Search for the cell housing the specified text and yield its (x, y) center coordinate. 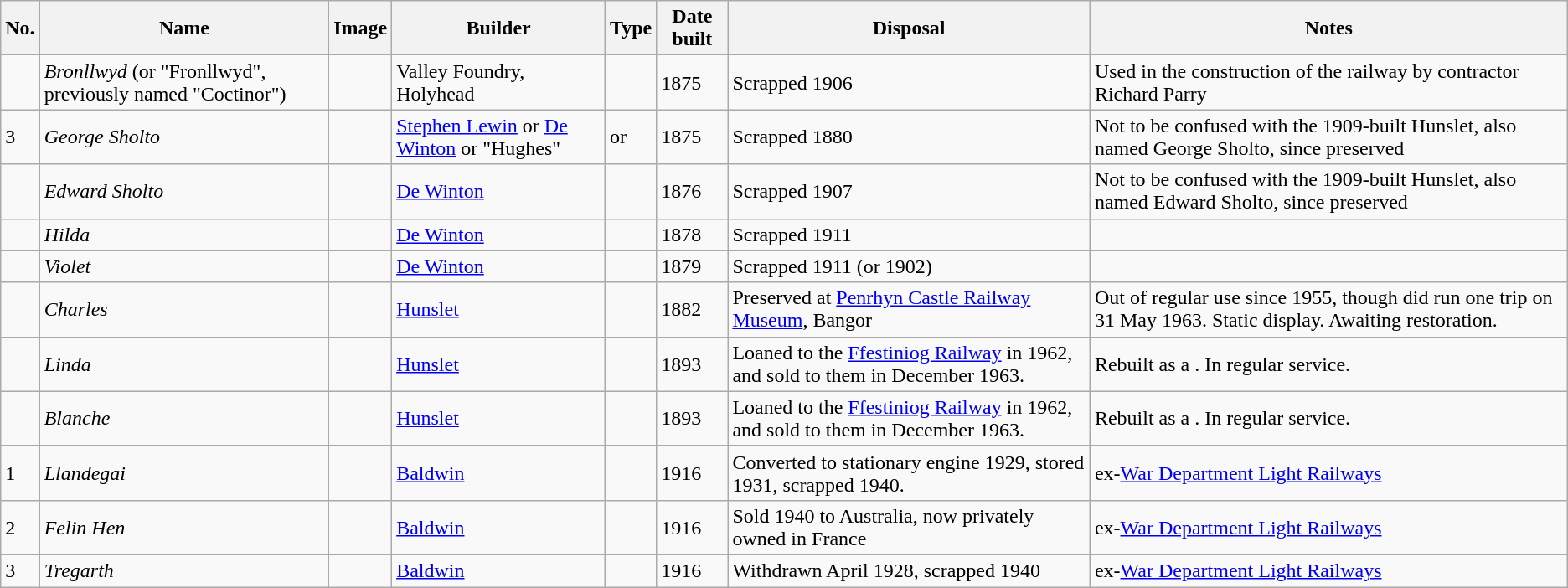
Valley Foundry, Holyhead (499, 82)
1882 (692, 310)
Scrapped 1880 (910, 137)
Violet (184, 266)
Type (632, 28)
Scrapped 1911 (910, 235)
No. (20, 28)
Scrapped 1906 (910, 82)
Converted to stationary engine 1929, stored 1931, scrapped 1940. (910, 472)
1878 (692, 235)
2 (20, 528)
Stephen Lewin or De Winton or "Hughes" (499, 137)
Not to be confused with the 1909-built Hunslet, also named George Sholto, since preserved (1328, 137)
Bronllwyd (or "Fronllwyd", previously named "Coctinor") (184, 82)
Date built (692, 28)
Sold 1940 to Australia, now privately owned in France (910, 528)
Used in the construction of the railway by contractor Richard Parry (1328, 82)
Image (360, 28)
1876 (692, 191)
Preserved at Penrhyn Castle Railway Museum, Bangor (910, 310)
1 (20, 472)
Notes (1328, 28)
Tregarth (184, 570)
Hilda (184, 235)
Edward Sholto (184, 191)
Out of regular use since 1955, though did run one trip on 31 May 1963. Static display. Awaiting restoration. (1328, 310)
George Sholto (184, 137)
Builder (499, 28)
Charles (184, 310)
Withdrawn April 1928, scrapped 1940 (910, 570)
or (632, 137)
Scrapped 1911 (or 1902) (910, 266)
Disposal (910, 28)
Name (184, 28)
1879 (692, 266)
Scrapped 1907 (910, 191)
Blanche (184, 419)
Not to be confused with the 1909-built Hunslet, also named Edward Sholto, since preserved (1328, 191)
Llandegai (184, 472)
Felin Hen (184, 528)
Linda (184, 364)
